Find where the given text appears and provide that cell's center as (x, y) coordinate. 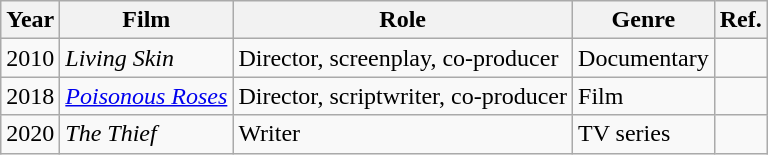
Genre (644, 20)
Living Skin (146, 58)
The Thief (146, 134)
2010 (30, 58)
2020 (30, 134)
Writer (403, 134)
Year (30, 20)
Role (403, 20)
Director, screenplay, co-producer (403, 58)
2018 (30, 96)
Documentary (644, 58)
Ref. (740, 20)
TV series (644, 134)
Poisonous Roses (146, 96)
Director, scriptwriter, co-producer (403, 96)
